For the text-containing cell, return its midpoint in [x, y] coordinate format. 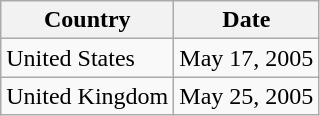
United Kingdom [88, 96]
May 17, 2005 [246, 58]
Country [88, 20]
United States [88, 58]
Date [246, 20]
May 25, 2005 [246, 96]
